Determine the (x, y) coordinate at the center of the cell enclosing the given text.  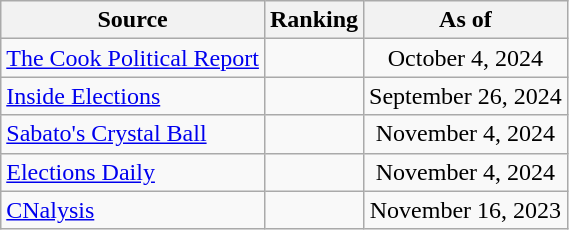
As of (466, 20)
CNalysis (133, 210)
Inside Elections (133, 96)
November 16, 2023 (466, 210)
The Cook Political Report (133, 58)
Ranking (314, 20)
September 26, 2024 (466, 96)
October 4, 2024 (466, 58)
Source (133, 20)
Sabato's Crystal Ball (133, 134)
Elections Daily (133, 172)
